Identify which cell holds the provided text, then report its [x, y] central coordinate. 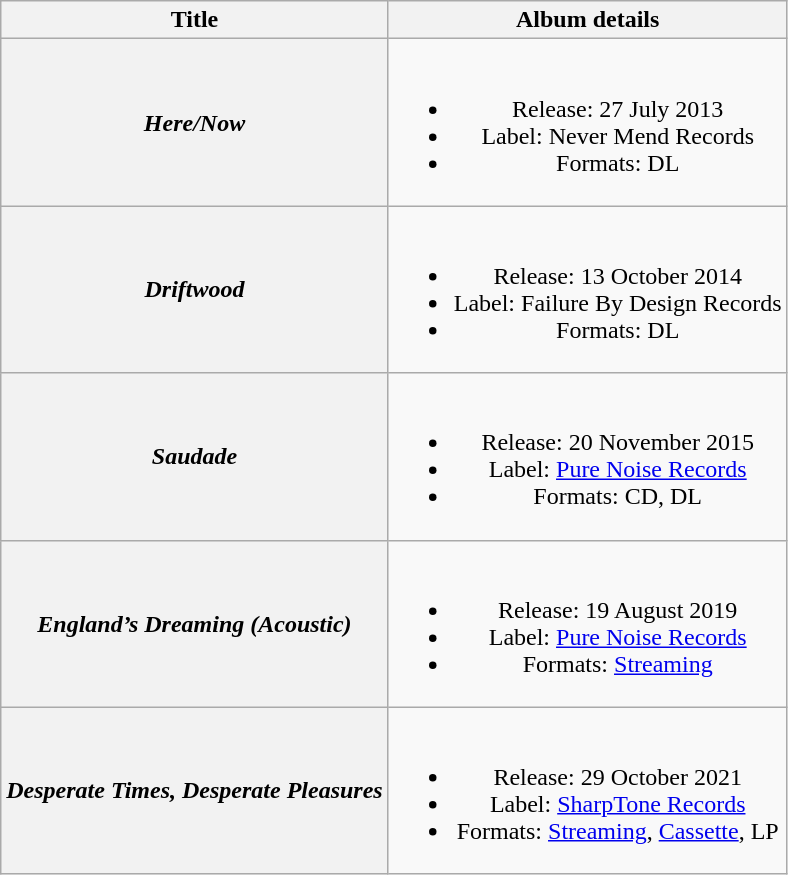
Driftwood [194, 290]
Album details [588, 20]
Saudade [194, 456]
Release: 20 November 2015Label: Pure Noise RecordsFormats: CD, DL [588, 456]
Title [194, 20]
Release: 13 October 2014Label: Failure By Design RecordsFormats: DL [588, 290]
Desperate Times, Desperate Pleasures [194, 790]
Release: 19 August 2019Label: Pure Noise RecordsFormats: Streaming [588, 624]
Here/Now [194, 122]
Release: 29 October 2021Label: SharpTone RecordsFormats: Streaming, Cassette, LP [588, 790]
Release: 27 July 2013Label: Never Mend RecordsFormats: DL [588, 122]
England’s Dreaming (Acoustic) [194, 624]
